Pinpoint the cell where the given text exists, returning its [x, y] midpoint coordinate. 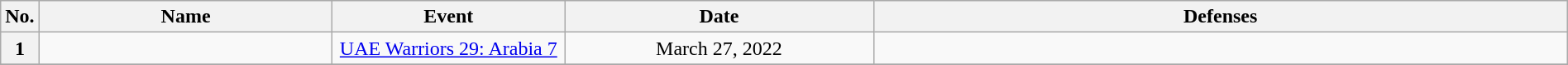
No. [20, 17]
March 27, 2022 [719, 48]
Name [185, 17]
Defenses [1221, 17]
Event [448, 17]
UAE Warriors 29: Arabia 7 [448, 48]
1 [20, 48]
Date [719, 17]
